Capture the cell that displays the provided text and extract its (X, Y) central coordinate. 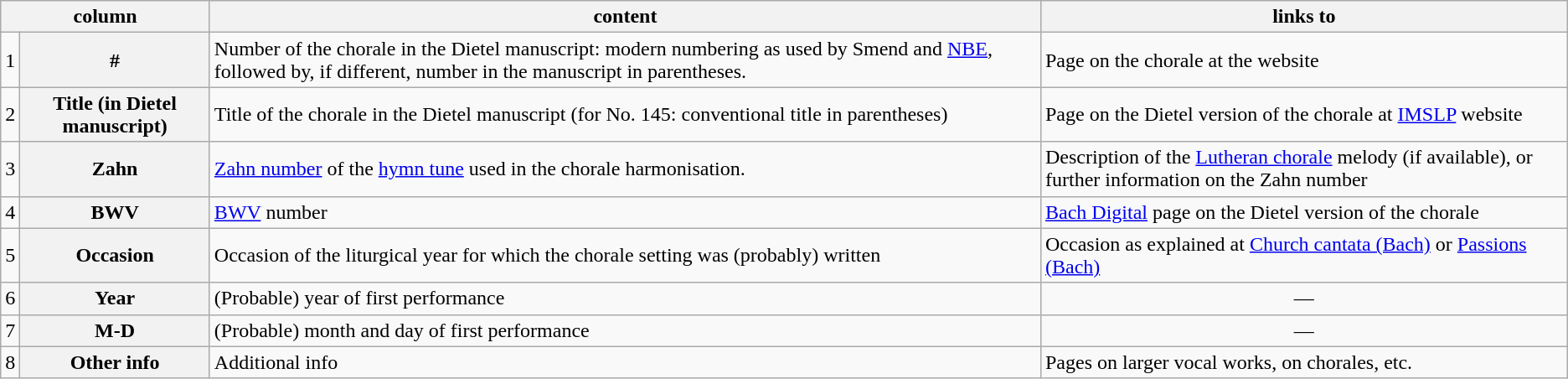
(Probable) year of first performance (625, 299)
3 (10, 169)
Occasion as explained at Church cantata (Bach) or Passions (Bach) (1303, 255)
M-D (116, 330)
Page on the chorale at the website (1303, 60)
content (625, 17)
BWV number (625, 212)
4 (10, 212)
Description of the Lutheran chorale melody (if available), or further information on the Zahn number (1303, 169)
Zahn (116, 169)
Year (116, 299)
Pages on larger vocal works, on chorales, etc. (1303, 362)
BWV (116, 212)
2 (10, 114)
6 (10, 299)
column (106, 17)
(Probable) month and day of first performance (625, 330)
Title of the chorale in the Dietel manuscript (for No. 145: conventional title in parentheses) (625, 114)
Bach Digital page on the Dietel version of the chorale (1303, 212)
links to (1303, 17)
# (116, 60)
7 (10, 330)
8 (10, 362)
Other info (116, 362)
1 (10, 60)
Zahn number of the hymn tune used in the chorale harmonisation. (625, 169)
Occasion (116, 255)
Occasion of the liturgical year for which the chorale setting was (probably) written (625, 255)
Title (in Dietel manuscript) (116, 114)
Page on the Dietel version of the chorale at IMSLP website (1303, 114)
5 (10, 255)
Additional info (625, 362)
